From the cell containing the given text, extract its center point as (X, Y) coordinate. 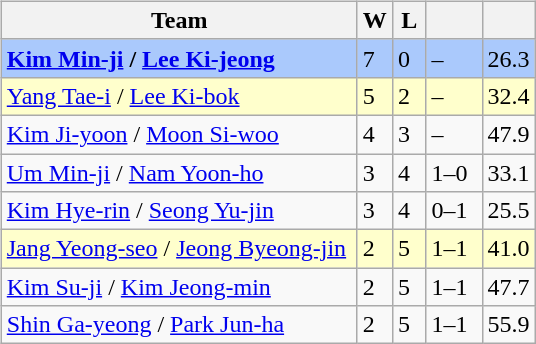
Um Min-ji / Nam Yoon-ho (179, 173)
55.9 (508, 325)
Kim Min-ji / Lee Ki-jeong (179, 58)
0 (409, 58)
26.3 (508, 58)
41.0 (508, 249)
0–1 (454, 211)
47.9 (508, 134)
Shin Ga-yeong / Park Jun-ha (179, 325)
47.7 (508, 287)
L (409, 20)
W (374, 20)
Kim Hye-rin / Seong Yu-jin (179, 211)
32.4 (508, 96)
7 (374, 58)
33.1 (508, 173)
Kim Su-ji / Kim Jeong-min (179, 287)
Jang Yeong-seo / Jeong Byeong-jin (179, 249)
1–0 (454, 173)
Team (179, 20)
Yang Tae-i / Lee Ki-bok (179, 96)
Kim Ji-yoon / Moon Si-woo (179, 134)
25.5 (508, 211)
